Return [x, y] of the center of cell containing provided text 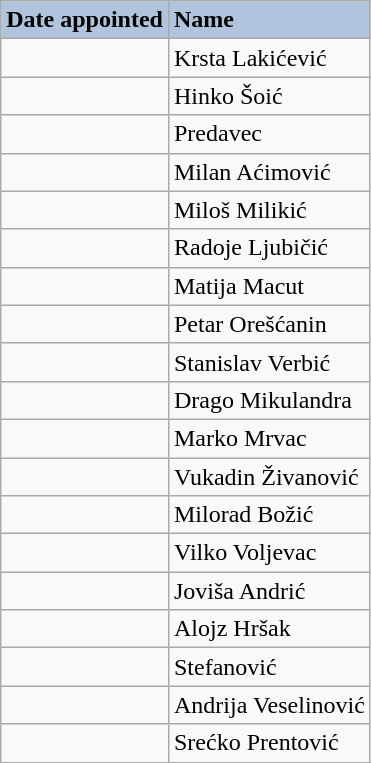
Milorad Božić [269, 515]
Milan Aćimović [269, 172]
Stanislav Verbić [269, 362]
Name [269, 20]
Vilko Voljevac [269, 553]
Alojz Hršak [269, 629]
Radoje Ljubičić [269, 248]
Matija Macut [269, 286]
Andrija Veselinović [269, 705]
Petar Orešćanin [269, 324]
Hinko Šoić [269, 96]
Srećko Prentović [269, 743]
Miloš Milikić [269, 210]
Marko Mrvac [269, 438]
Stefanović [269, 667]
Vukadin Živanović [269, 477]
Drago Mikulandra [269, 400]
Predavec [269, 134]
Krsta Lakićević [269, 58]
Joviša Andrić [269, 591]
Date appointed [85, 20]
